Determine the [x, y] coordinate at the center of the cell enclosing the given text.  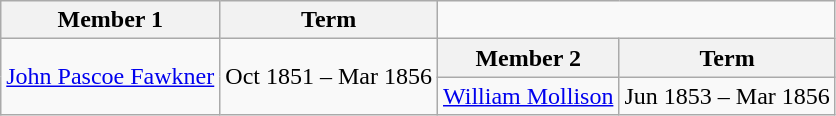
Oct 1851 – Mar 1856 [329, 77]
Member 2 [528, 58]
John Pascoe Fawkner [110, 77]
William Mollison [528, 96]
Jun 1853 – Mar 1856 [727, 96]
Member 1 [110, 20]
